Return the (x, y) coordinate for the center point of the cell that contains the specified text.  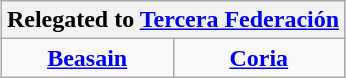
Beasain (87, 58)
Coria (259, 58)
Relegated to Tercera Federación (172, 20)
